Locate the cell with the specified text and output its [X, Y] center coordinate. 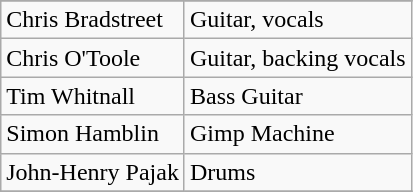
Gimp Machine [298, 134]
Chris Bradstreet [93, 20]
Drums [298, 172]
Chris O'Toole [93, 58]
Simon Hamblin [93, 134]
Guitar, backing vocals [298, 58]
John-Henry Pajak [93, 172]
Bass Guitar [298, 96]
Tim Whitnall [93, 96]
Guitar, vocals [298, 20]
